Pinpoint the cell where the given text exists, returning its [X, Y] midpoint coordinate. 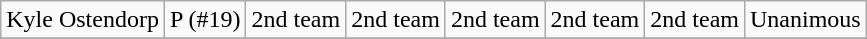
Unanimous [805, 20]
P (#19) [205, 20]
Kyle Ostendorp [83, 20]
